Capture the cell that displays the provided text and extract its [X, Y] central coordinate. 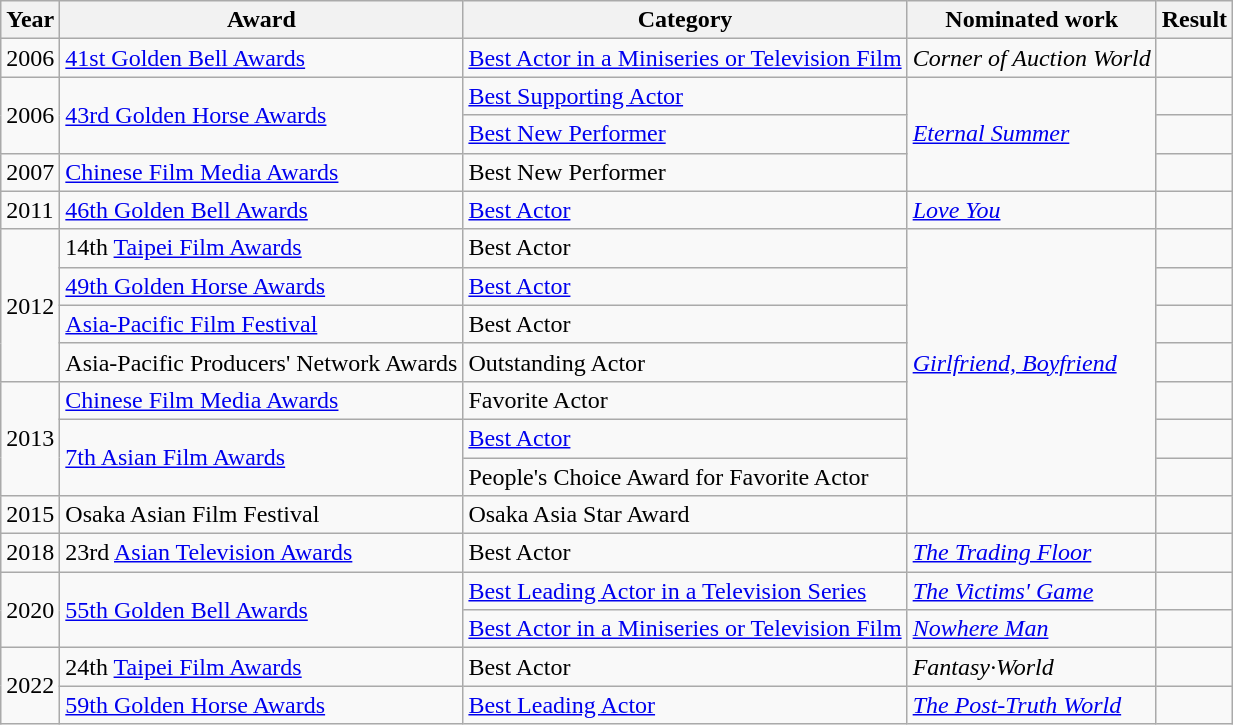
Nowhere Man [1032, 629]
23rd Asian Television Awards [262, 553]
2011 [30, 210]
2015 [30, 515]
55th Golden Bell Awards [262, 610]
14th Taipei Film Awards [262, 248]
2012 [30, 305]
7th Asian Film Awards [262, 457]
Favorite Actor [685, 400]
Award [262, 20]
Nominated work [1032, 20]
Category [685, 20]
People's Choice Award for Favorite Actor [685, 477]
41st Golden Bell Awards [262, 58]
46th Golden Bell Awards [262, 210]
Girlfriend, Boyfriend [1032, 362]
2020 [30, 610]
Osaka Asian Film Festival [262, 515]
Corner of Auction World [1032, 58]
59th Golden Horse Awards [262, 705]
Best Leading Actor in a Television Series [685, 591]
24th Taipei Film Awards [262, 667]
Eternal Summer [1032, 134]
2013 [30, 438]
Osaka Asia Star Award [685, 515]
Love You [1032, 210]
Year [30, 20]
Fantasy·World [1032, 667]
43rd Golden Horse Awards [262, 115]
2018 [30, 553]
49th Golden Horse Awards [262, 286]
The Post-Truth World [1032, 705]
Asia-Pacific Producers' Network Awards [262, 362]
Best Leading Actor [685, 705]
2007 [30, 172]
Result [1194, 20]
The Victims' Game [1032, 591]
The Trading Floor [1032, 553]
Outstanding Actor [685, 362]
Best Supporting Actor [685, 96]
Asia-Pacific Film Festival [262, 324]
2022 [30, 686]
